Output the [X, Y] coordinate of the center of the cell containing the given text.  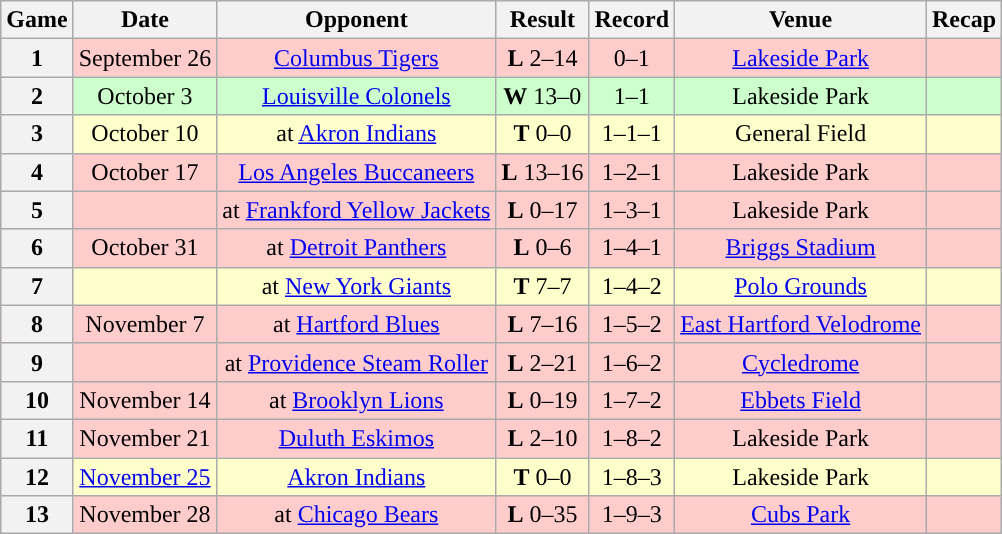
Cycledrome [801, 362]
at Brooklyn Lions [356, 400]
November 25 [145, 477]
0–1 [632, 58]
at Providence Steam Roller [356, 362]
8 [37, 324]
1–5–2 [632, 324]
1–9–3 [632, 515]
November 28 [145, 515]
Louisville Colonels [356, 96]
L 2–10 [542, 438]
1–1 [632, 96]
L 13–16 [542, 172]
13 [37, 515]
6 [37, 248]
1 [37, 58]
4 [37, 172]
2 [37, 96]
Recap [964, 20]
9 [37, 362]
General Field [801, 134]
Duluth Eskimos [356, 438]
T 7–7 [542, 286]
Game [37, 20]
1–1–1 [632, 134]
L 0–17 [542, 210]
1–7–2 [632, 400]
at Akron Indians [356, 134]
at Chicago Bears [356, 515]
1–4–1 [632, 248]
November 7 [145, 324]
10 [37, 400]
W 13–0 [542, 96]
L 2–21 [542, 362]
at Frankford Yellow Jackets [356, 210]
L 0–19 [542, 400]
5 [37, 210]
7 [37, 286]
October 31 [145, 248]
October 17 [145, 172]
November 21 [145, 438]
East Hartford Velodrome [801, 324]
Cubs Park [801, 515]
11 [37, 438]
L 2–14 [542, 58]
Akron Indians [356, 477]
1–3–1 [632, 210]
Opponent [356, 20]
October 3 [145, 96]
October 10 [145, 134]
1–8–3 [632, 477]
November 14 [145, 400]
at Hartford Blues [356, 324]
1–8–2 [632, 438]
Columbus Tigers [356, 58]
1–6–2 [632, 362]
at New York Giants [356, 286]
Result [542, 20]
L 0–35 [542, 515]
L 0–6 [542, 248]
Record [632, 20]
1–4–2 [632, 286]
L 7–16 [542, 324]
1–2–1 [632, 172]
Date [145, 20]
12 [37, 477]
Venue [801, 20]
September 26 [145, 58]
at Detroit Panthers [356, 248]
3 [37, 134]
Briggs Stadium [801, 248]
Los Angeles Buccaneers [356, 172]
Polo Grounds [801, 286]
Ebbets Field [801, 400]
